Find where the given text appears and provide that cell's center as [X, Y] coordinate. 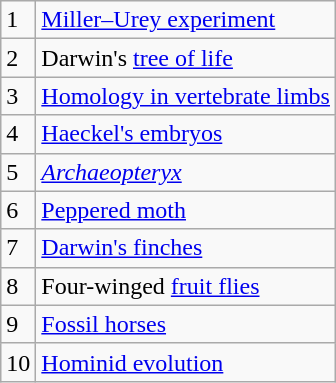
Archaeopteryx [186, 172]
Darwin's finches [186, 248]
8 [18, 286]
3 [18, 96]
Hominid evolution [186, 362]
Darwin's tree of life [186, 58]
Four-winged fruit flies [186, 286]
Peppered moth [186, 210]
9 [18, 324]
5 [18, 172]
Fossil horses [186, 324]
7 [18, 248]
Homology in vertebrate limbs [186, 96]
4 [18, 134]
6 [18, 210]
2 [18, 58]
Haeckel's embryos [186, 134]
1 [18, 20]
10 [18, 362]
Miller–Urey experiment [186, 20]
